Locate the cell with the specified text and output its [x, y] center coordinate. 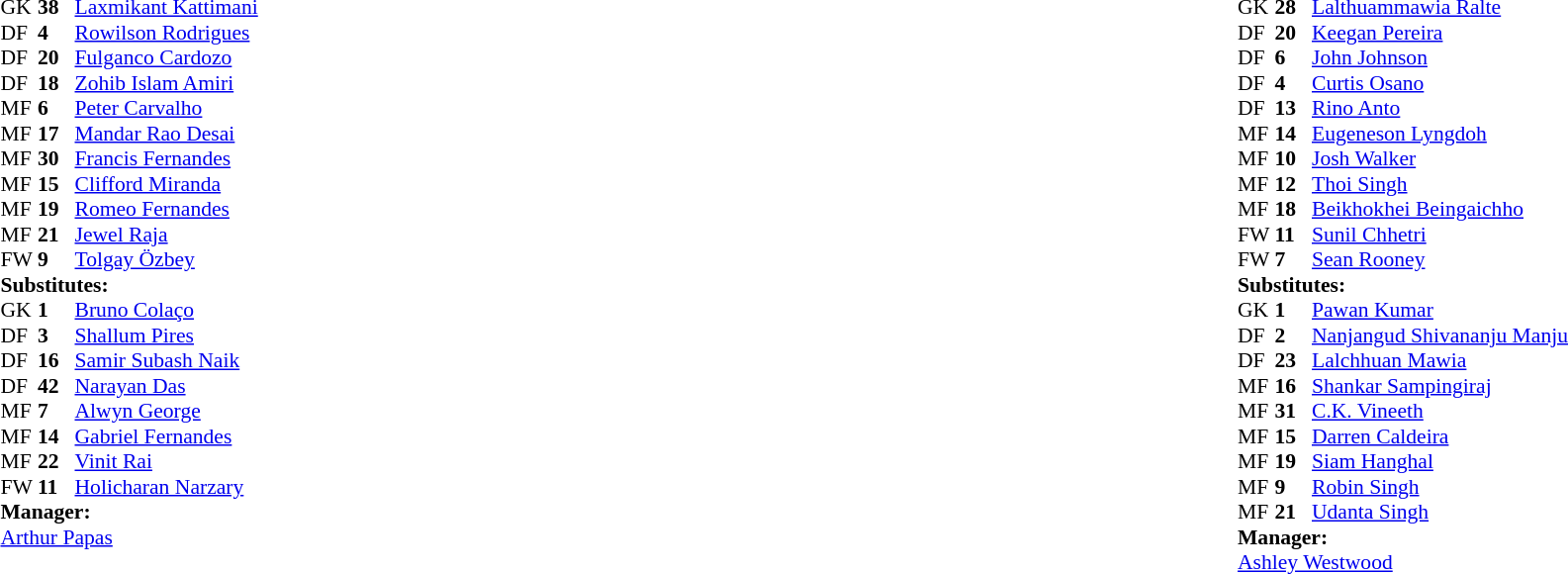
Pawan Kumar [1440, 310]
Samir Subash Naik [166, 361]
Shallum Pires [166, 335]
Sunil Chhetri [1440, 235]
C.K. Vineeth [1440, 411]
12 [1293, 184]
42 [56, 386]
Bruno Colaço [166, 310]
Narayan Das [166, 386]
31 [1293, 411]
Darren Caldeira [1440, 436]
Eugeneson Lyngdoh [1440, 134]
Gabriel Fernandes [166, 436]
Beikhokhei Beingaichho [1440, 209]
Rowilson Rodrigues [166, 33]
23 [1293, 361]
Arthur Papas [129, 537]
30 [56, 159]
3 [56, 335]
Curtis Osano [1440, 83]
Robin Singh [1440, 487]
Tolgay Özbey [166, 260]
Romeo Fernandes [166, 209]
Zohib Islam Amiri [166, 83]
22 [56, 462]
Fulganco Cardozo [166, 58]
Rino Anto [1440, 108]
Keegan Pereira [1440, 33]
Mandar Rao Desai [166, 134]
Thoi Singh [1440, 184]
Sean Rooney [1440, 260]
Udanta Singh [1440, 512]
Shankar Sampingiraj [1440, 386]
Clifford Miranda [166, 184]
Francis Fernandes [166, 159]
Lalchhuan Mawia [1440, 361]
Siam Hanghal [1440, 462]
Jewel Raja [166, 235]
2 [1293, 335]
Vinit Rai [166, 462]
Josh Walker [1440, 159]
Nanjangud Shivananju Manju [1440, 335]
Alwyn George [166, 411]
10 [1293, 159]
17 [56, 134]
Peter Carvalho [166, 108]
Holicharan Narzary [166, 487]
John Johnson [1440, 58]
13 [1293, 108]
